Determine the (X, Y) coordinate at the center of the cell enclosing the given text.  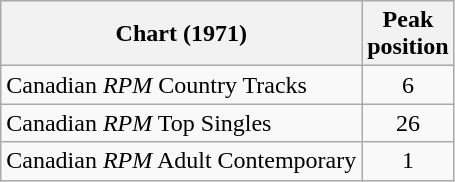
Canadian RPM Adult Contemporary (182, 161)
Chart (1971) (182, 34)
Peakposition (408, 34)
26 (408, 123)
1 (408, 161)
6 (408, 85)
Canadian RPM Top Singles (182, 123)
Canadian RPM Country Tracks (182, 85)
